Capture the cell that displays the provided text and extract its (X, Y) central coordinate. 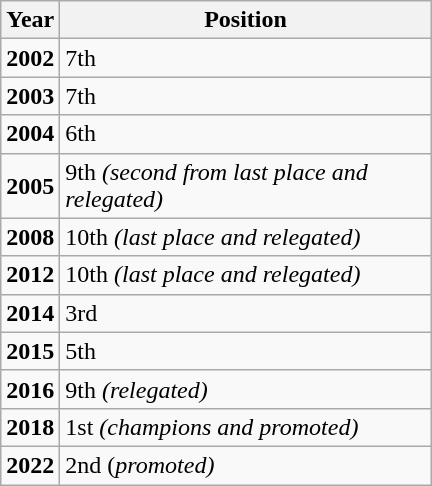
2015 (30, 351)
2014 (30, 313)
5th (246, 351)
9th (relegated) (246, 389)
2002 (30, 58)
2018 (30, 427)
2008 (30, 237)
2005 (30, 186)
2022 (30, 465)
2004 (30, 134)
2012 (30, 275)
9th (second from last place and relegated) (246, 186)
1st (champions and promoted) (246, 427)
2nd (promoted) (246, 465)
2003 (30, 96)
6th (246, 134)
Year (30, 20)
2016 (30, 389)
3rd (246, 313)
Position (246, 20)
